Determine the [X, Y] coordinate at the center of the cell enclosing the given text.  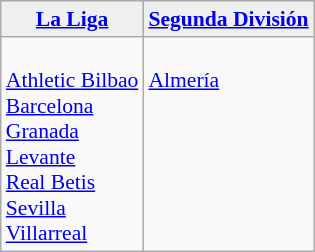
Segunda División [228, 19]
La Liga [72, 19]
Almería [228, 144]
Athletic Bilbao Barcelona Granada Levante Real Betis Sevilla Villarreal [72, 144]
